Return [x, y] of the center of cell containing provided text 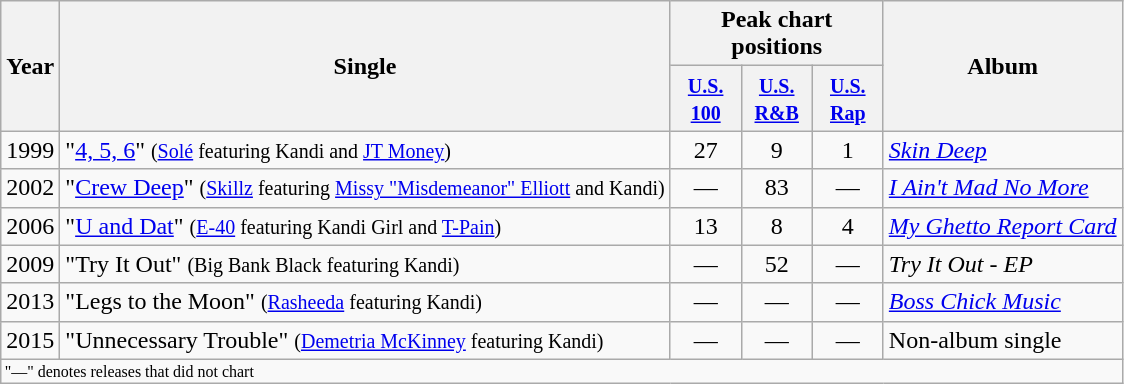
Try It Out - EP [1002, 264]
2006 [30, 226]
1999 [30, 150]
2013 [30, 302]
Single [365, 66]
Non-album single [1002, 340]
"Crew Deep" (Skillz featuring Missy "Misdemeanor" Elliott and Kandi) [365, 188]
9 [776, 150]
2015 [30, 340]
My Ghetto Report Card [1002, 226]
"4, 5, 6" (Solé featuring Kandi and JT Money) [365, 150]
"Unnecessary Trouble" (Demetria McKinney featuring Kandi) [365, 340]
U.S.100 [706, 98]
2009 [30, 264]
1 [848, 150]
52 [776, 264]
"Legs to the Moon" (Rasheeda featuring Kandi) [365, 302]
4 [848, 226]
Year [30, 66]
27 [706, 150]
Boss Chick Music [1002, 302]
8 [776, 226]
83 [776, 188]
Skin Deep [1002, 150]
"U and Dat" (E-40 featuring Kandi Girl and T-Pain) [365, 226]
"—" denotes releases that did not chart [562, 371]
2002 [30, 188]
U.S.R&B [776, 98]
Peak chartpositions [776, 34]
13 [706, 226]
Album [1002, 66]
I Ain't Mad No More [1002, 188]
U.S. Rap [848, 98]
"Try It Out" (Big Bank Black featuring Kandi) [365, 264]
